Capture the cell that displays the provided text and extract its (x, y) central coordinate. 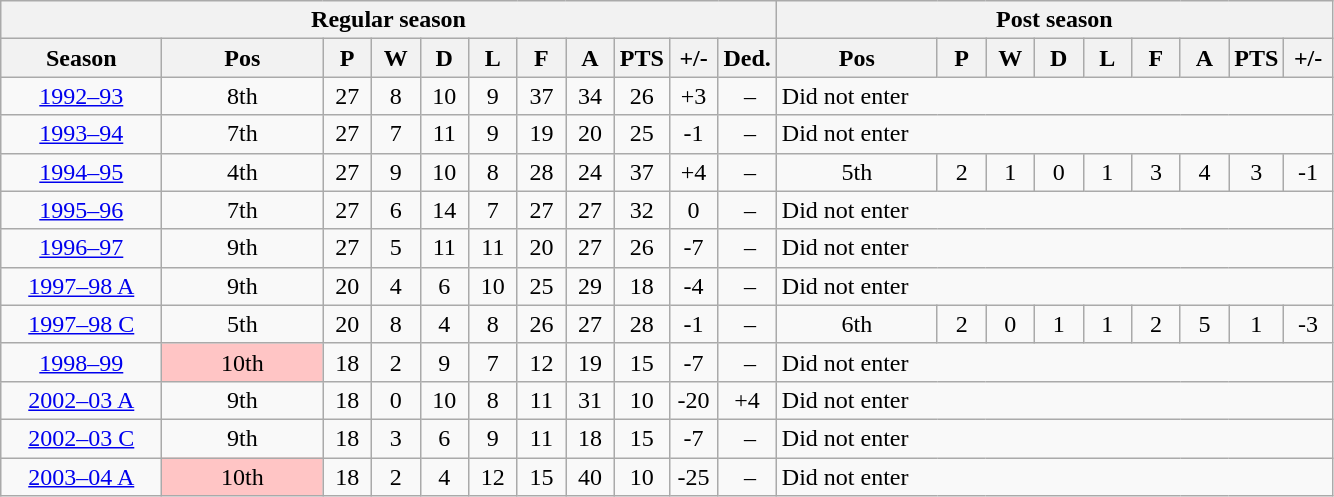
2003–04 A (82, 477)
1992–93 (82, 96)
+3 (694, 96)
1997–98 A (82, 286)
-20 (694, 400)
1996–97 (82, 248)
1993–94 (82, 134)
4th (242, 172)
-3 (1308, 324)
32 (642, 210)
Season (82, 58)
29 (590, 286)
2002–03 A (82, 400)
1997–98 C (82, 324)
-4 (694, 286)
Ded. (747, 58)
40 (590, 477)
Post season (1054, 20)
8th (242, 96)
31 (590, 400)
Regular season (389, 20)
14 (444, 210)
6th (856, 324)
34 (590, 96)
1995–96 (82, 210)
-25 (694, 477)
24 (590, 172)
1994–95 (82, 172)
2002–03 C (82, 438)
1998–99 (82, 362)
